Search for the cell housing the specified text and yield its [x, y] center coordinate. 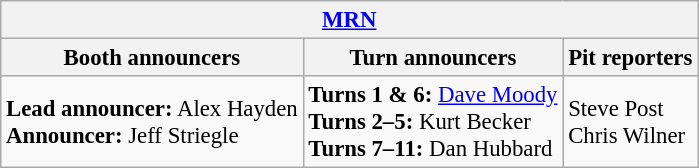
Turns 1 & 6: Dave MoodyTurns 2–5: Kurt BeckerTurns 7–11: Dan Hubbard [433, 122]
Steve PostChris Wilner [630, 122]
Booth announcers [152, 58]
Lead announcer: Alex HaydenAnnouncer: Jeff Striegle [152, 122]
MRN [350, 20]
Pit reporters [630, 58]
Turn announcers [433, 58]
